Capture the cell that displays the provided text and extract its (X, Y) central coordinate. 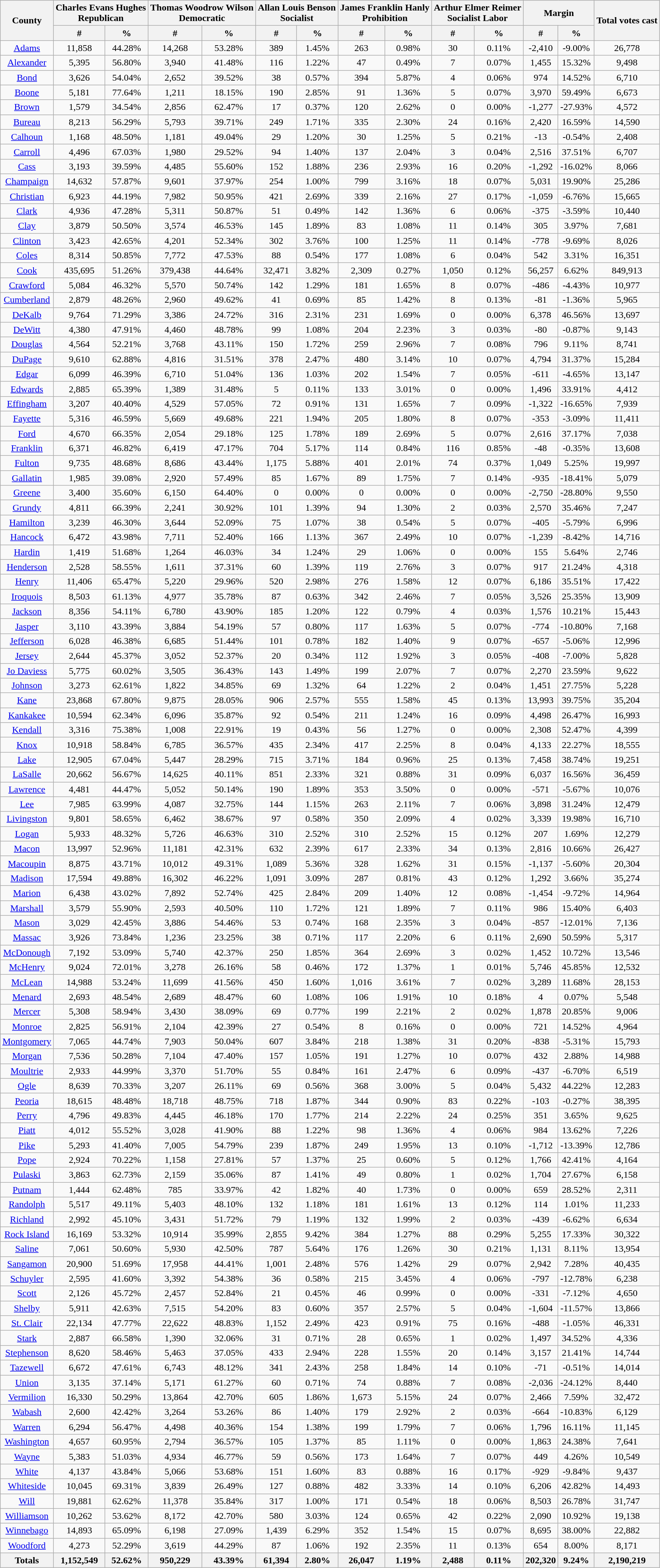
480 (361, 359)
16,710 (627, 819)
785 (175, 1190)
0.46% (318, 967)
17,422 (627, 582)
-4.43% (576, 285)
4,399 (627, 730)
3.50% (408, 789)
County (27, 20)
906 (276, 700)
Stark (27, 1338)
0.99% (408, 1293)
Effingham (27, 404)
4,412 (627, 389)
654 (541, 1545)
46.53% (229, 226)
3,505 (175, 670)
1.03% (318, 374)
Jackson (27, 611)
50.04% (229, 1041)
1.49% (318, 670)
4,485 (175, 166)
13.62% (576, 1130)
Massac (27, 938)
5,293 (79, 1145)
-103 (541, 1101)
137 (361, 152)
2,457 (175, 1293)
6,462 (175, 819)
368 (361, 1086)
143 (276, 670)
44.28% (127, 48)
-2,750 (541, 493)
46.18% (229, 1115)
12,479 (627, 804)
13,147 (627, 374)
29.52% (229, 152)
4,564 (79, 344)
47.40% (229, 1056)
14,964 (627, 893)
34.52% (576, 1338)
2,855 (276, 1234)
2.21% (408, 1012)
Jasper (27, 626)
151 (276, 1471)
14,744 (627, 1353)
321 (361, 774)
787 (276, 1249)
50.95% (229, 196)
42.45% (127, 923)
3,264 (175, 1412)
8,695 (541, 1531)
43.11% (229, 344)
42.31% (229, 848)
1.77% (318, 1115)
Lake (27, 760)
32,471 (276, 270)
15,793 (627, 1041)
Scott (27, 1293)
202,320 (541, 1560)
27.67% (576, 1175)
1,980 (175, 152)
Adams (27, 48)
8,440 (627, 1383)
7,005 (175, 1145)
Union (27, 1383)
-0.87% (576, 330)
305 (541, 226)
35.60% (127, 493)
5,031 (541, 181)
42.39% (229, 1027)
5,383 (79, 1457)
35.78% (229, 596)
125 (276, 434)
259 (361, 344)
50.85% (127, 256)
19,138 (627, 1516)
-1,059 (541, 196)
56.80% (127, 63)
3.61% (408, 982)
12,532 (627, 967)
5.15% (408, 1397)
14,625 (175, 774)
58.46% (127, 1353)
482 (361, 1486)
56.67% (127, 774)
0.45% (318, 1293)
2,689 (175, 997)
Randolph (27, 1205)
3,193 (79, 166)
0.98% (408, 48)
73.84% (127, 938)
2.31% (318, 315)
-929 (541, 1471)
52.29% (127, 1545)
10,977 (627, 285)
520 (276, 582)
51.44% (229, 641)
7,168 (627, 626)
35.84% (229, 1501)
1.13% (318, 537)
1.79% (408, 1427)
Vermilion (27, 1397)
100 (361, 241)
-9.69% (576, 241)
1.07% (318, 522)
1.11% (408, 1442)
3,110 (79, 626)
5,463 (175, 1353)
1.99% (408, 1219)
43.02% (127, 893)
9,764 (79, 315)
106 (361, 997)
-81 (541, 300)
5,570 (175, 285)
394 (361, 78)
11.68% (576, 982)
2,794 (175, 1442)
6,923 (79, 196)
0.79% (408, 611)
166 (276, 537)
14,716 (627, 537)
13,546 (627, 952)
67.03% (127, 152)
Arthur Elmer ReimerSocialist Labor (478, 13)
45.37% (127, 656)
154 (276, 1427)
379,438 (175, 270)
6,673 (627, 92)
0.57% (318, 78)
16.56% (576, 774)
2,570 (541, 508)
2.88% (576, 1056)
31,747 (627, 1501)
-48 (541, 448)
51.68% (127, 552)
7,892 (175, 893)
Franklin (27, 448)
1,576 (541, 611)
Greene (27, 493)
12,279 (627, 834)
2,516 (541, 152)
48.50% (127, 137)
60.02% (127, 670)
40.40% (127, 404)
54.46% (229, 923)
1,496 (541, 389)
49.31% (229, 863)
1.80% (408, 418)
5,228 (627, 686)
317 (276, 1501)
2.07% (408, 670)
1.91% (408, 997)
59.49% (576, 92)
13,866 (627, 1308)
42.63% (127, 1308)
42.42% (127, 1412)
42.50% (229, 1249)
218 (361, 1041)
110 (276, 908)
26.16% (229, 967)
2.20% (408, 938)
5,311 (175, 211)
8,172 (175, 1516)
254 (276, 181)
5,775 (79, 670)
2,992 (79, 1219)
1.29% (318, 285)
44.99% (127, 1071)
276 (361, 582)
6,403 (627, 908)
54.38% (229, 1279)
38,395 (627, 1101)
50.50% (127, 226)
-331 (541, 1293)
3,289 (541, 982)
-1,137 (541, 863)
1,131 (541, 1249)
23.59% (576, 670)
2,488 (453, 1560)
70.22% (127, 1160)
607 (276, 1041)
228 (361, 1353)
7,985 (79, 804)
DeWitt (27, 330)
2.30% (408, 122)
5,255 (541, 1234)
72 (276, 404)
0.25% (499, 1115)
8,875 (79, 863)
2,885 (79, 389)
41.56% (229, 982)
37.17% (576, 434)
8.00% (576, 1545)
2.01% (408, 463)
5,181 (79, 92)
168 (361, 923)
1,451 (541, 686)
McDonough (27, 952)
258 (361, 1367)
44.47% (127, 789)
9,801 (79, 819)
1,175 (276, 463)
-611 (541, 374)
3,644 (175, 522)
St. Clair (27, 1323)
13,997 (79, 848)
250 (276, 952)
-1,604 (541, 1308)
61.27% (229, 1383)
423 (361, 1323)
Kendall (27, 730)
0.78% (318, 641)
5,403 (175, 1205)
Totals (27, 1560)
58.55% (127, 567)
4,336 (627, 1338)
53.68% (229, 1471)
6,198 (175, 1531)
52.37% (229, 656)
35.99% (229, 1234)
97 (276, 819)
4,380 (79, 330)
11,145 (627, 1427)
75.38% (127, 730)
2,816 (541, 848)
48.75% (229, 1101)
7,065 (79, 1041)
-571 (541, 789)
14,893 (79, 1531)
173 (361, 1457)
54.04% (127, 78)
3,886 (175, 923)
580 (276, 1516)
3,898 (541, 804)
1,611 (175, 567)
2,190,219 (627, 1560)
13,993 (541, 700)
67.04% (127, 760)
21.24% (576, 567)
65.47% (127, 582)
6,780 (175, 611)
6,099 (79, 374)
6,096 (175, 715)
62.34% (127, 715)
3,940 (175, 63)
42.82% (576, 1486)
357 (361, 1308)
112 (361, 656)
6,129 (627, 1412)
55.90% (127, 908)
3.82% (318, 270)
48.68% (127, 463)
1.62% (408, 863)
389 (276, 48)
0.29% (499, 1234)
66.35% (127, 434)
401 (361, 463)
13,608 (627, 448)
31.51% (229, 359)
0.34% (318, 656)
41.60% (127, 1279)
Clay (27, 226)
36 (276, 1279)
11,699 (175, 982)
Ogle (27, 1086)
4,816 (175, 359)
5.25% (576, 463)
1.95% (408, 1145)
38.74% (576, 760)
2.93% (408, 166)
3,430 (175, 1012)
1.84% (408, 1367)
6,371 (79, 448)
2.96% (408, 344)
4,273 (79, 1545)
1,419 (79, 552)
5,317 (627, 938)
171 (361, 1501)
350 (361, 819)
161 (361, 1071)
-13.39% (576, 1145)
39.71% (229, 122)
3,431 (175, 1219)
3,574 (175, 226)
28,153 (627, 982)
2.92% (408, 1412)
48.78% (229, 330)
9,143 (627, 330)
659 (541, 1190)
63.99% (127, 804)
Thomas Woodrow WilsonDemocratic (202, 13)
6,438 (79, 893)
McHenry (27, 967)
11,411 (627, 418)
21.41% (576, 1353)
0.63% (318, 596)
136 (276, 374)
Carroll (27, 152)
47.17% (229, 448)
8,026 (627, 241)
58.84% (127, 745)
-408 (541, 656)
1,579 (79, 107)
8,686 (175, 463)
3,400 (79, 493)
2,879 (79, 300)
43.84% (127, 1471)
52.62% (127, 1560)
145 (276, 226)
12,786 (627, 1145)
27.75% (576, 686)
8,639 (79, 1086)
77.64% (127, 92)
54.11% (127, 611)
2,090 (541, 1516)
3.31% (576, 256)
1,292 (541, 878)
205 (361, 418)
28.52% (576, 1190)
-5.67% (576, 789)
3,028 (175, 1130)
56 (361, 730)
207 (541, 834)
433 (276, 1353)
17.33% (576, 1234)
41.90% (229, 1130)
950,229 (175, 1560)
15,665 (627, 196)
34.54% (127, 107)
35,274 (627, 878)
50.87% (229, 211)
328 (361, 863)
542 (541, 256)
6.62% (576, 270)
0.69% (318, 300)
46.56% (576, 315)
22,622 (175, 1323)
35.51% (576, 582)
15.32% (576, 63)
9.42% (318, 1234)
6,785 (175, 745)
Williamson (27, 1516)
435,695 (79, 270)
51.04% (229, 374)
155 (541, 552)
4,496 (79, 152)
1.55% (408, 1353)
-6.76% (576, 196)
7.28% (576, 1264)
48.83% (229, 1323)
18,615 (79, 1101)
10,914 (175, 1234)
4,572 (627, 107)
3.14% (408, 359)
1.41% (318, 1175)
3.65% (576, 1115)
3,884 (175, 626)
6,743 (175, 1367)
2,856 (175, 107)
37.51% (576, 152)
-12.01% (576, 923)
48.54% (127, 997)
4,201 (175, 241)
0.77% (318, 1012)
40,435 (627, 1264)
-9.00% (576, 48)
6,672 (79, 1367)
6,238 (627, 1279)
Woodford (27, 1545)
57.49% (229, 478)
Jersey (27, 656)
189 (361, 434)
2,595 (79, 1279)
6,419 (175, 448)
43 (453, 878)
16,302 (175, 878)
52.34% (229, 241)
2,159 (175, 1175)
5,828 (627, 656)
61.13% (127, 596)
1,001 (276, 1264)
-439 (541, 1219)
46.30% (127, 522)
Pike (27, 1145)
35,204 (627, 700)
7,711 (175, 537)
3.16% (408, 181)
47.91% (127, 330)
50.14% (229, 789)
5,740 (175, 952)
Sangamon (27, 1264)
131 (361, 404)
13,954 (627, 1249)
36.43% (229, 670)
7,515 (175, 1308)
157 (276, 1056)
-1,322 (541, 404)
51.26% (127, 270)
White (27, 1471)
202 (361, 374)
Boone (27, 92)
5,669 (175, 418)
124 (361, 1516)
6,028 (79, 641)
8,171 (627, 1545)
-4.65% (576, 374)
Christian (27, 196)
Clinton (27, 241)
LaSalle (27, 774)
10,440 (627, 211)
421 (276, 196)
-0.51% (576, 1367)
2,652 (175, 78)
5.88% (318, 463)
1,008 (175, 730)
2,746 (627, 552)
69.31% (127, 1486)
89 (361, 478)
20,304 (627, 863)
185 (276, 611)
2,593 (175, 908)
42.37% (229, 952)
47.77% (127, 1323)
425 (276, 893)
35.06% (229, 1175)
2,054 (175, 434)
16.59% (576, 122)
5,911 (79, 1308)
7,681 (627, 226)
8,741 (627, 344)
7,772 (175, 256)
-488 (541, 1323)
16.11% (576, 1427)
-5.06% (576, 641)
49.83% (127, 1115)
344 (361, 1101)
127 (276, 1486)
-10.80% (576, 626)
715 (276, 760)
DuPage (27, 359)
0.85% (499, 448)
1.32% (318, 686)
Total votes cast (627, 20)
-3.09% (576, 418)
849,913 (627, 270)
5,316 (79, 418)
Cook (27, 270)
12,283 (627, 1086)
-838 (541, 1041)
7,038 (627, 434)
6,150 (175, 493)
53.09% (127, 952)
46 (361, 1293)
51.70% (229, 1071)
11,378 (175, 1501)
3,879 (79, 226)
4,460 (175, 330)
53.32% (127, 1234)
215 (361, 1279)
11,233 (627, 1205)
2,408 (627, 137)
617 (361, 848)
3,316 (79, 730)
1.75% (408, 478)
1.78% (318, 434)
33.97% (229, 1190)
15.40% (576, 908)
44.22% (576, 1086)
4,977 (175, 596)
Will (27, 1501)
1,091 (276, 878)
3,423 (79, 241)
Winnebago (27, 1531)
239 (276, 1145)
Margin (559, 13)
1.86% (318, 1397)
-1.36% (576, 300)
11,406 (79, 582)
64 (361, 686)
50.60% (127, 1249)
55 (276, 1071)
2.98% (318, 582)
44.19% (127, 196)
53.24% (127, 982)
7,458 (541, 760)
-657 (541, 641)
48.47% (229, 997)
Putnam (27, 1190)
35.46% (576, 508)
56,257 (541, 270)
10,549 (627, 1457)
62.61% (127, 686)
47 (361, 63)
367 (361, 537)
Peoria (27, 1101)
50.29% (127, 1397)
-375 (541, 211)
704 (276, 448)
974 (541, 78)
4,936 (79, 211)
24.72% (229, 315)
Crawford (27, 285)
184 (361, 760)
Lee (27, 804)
55.52% (127, 1130)
384 (361, 1234)
632 (276, 848)
6,186 (541, 582)
-16.02% (576, 166)
3.97% (576, 226)
2,466 (541, 1397)
18,555 (627, 745)
45.10% (127, 1219)
32.75% (229, 804)
7,982 (175, 196)
54.20% (229, 1308)
718 (276, 1101)
8,620 (79, 1353)
6,685 (175, 641)
14,590 (627, 122)
6,158 (627, 1175)
8,314 (79, 256)
13,697 (627, 315)
Brown (27, 107)
7,104 (175, 1056)
41.40% (127, 1145)
52.96% (127, 848)
57.87% (127, 181)
40.11% (229, 774)
121 (361, 908)
6,707 (627, 152)
-1,277 (541, 107)
721 (541, 1027)
23,868 (79, 700)
Macoupin (27, 863)
2.34% (318, 745)
1,878 (541, 1012)
36,459 (627, 774)
26.47% (576, 715)
Iroquois (27, 596)
66.39% (127, 508)
5,395 (79, 63)
236 (361, 166)
14,268 (175, 48)
1,439 (276, 1531)
122 (361, 611)
2.23% (408, 330)
11,858 (79, 48)
3,526 (541, 596)
2.39% (318, 848)
18.15% (229, 92)
48.12% (229, 1367)
3.01% (408, 389)
7,641 (627, 1442)
45.72% (127, 1293)
-797 (541, 1279)
46.59% (127, 418)
40.36% (229, 1427)
11,181 (175, 848)
62.47% (229, 107)
-5.60% (576, 863)
1,211 (175, 92)
9,622 (627, 670)
61,394 (276, 1560)
42.65% (127, 241)
Pulaski (27, 1175)
DeKalb (27, 315)
Hancock (27, 537)
Hamilton (27, 522)
98 (361, 1130)
-437 (541, 1071)
39.52% (229, 78)
1.94% (318, 418)
Champaign (27, 181)
McLean (27, 982)
-9.72% (576, 893)
32,472 (627, 1397)
5,793 (175, 122)
10,262 (79, 1516)
52.09% (229, 522)
Stephenson (27, 1353)
1,673 (361, 1397)
7,192 (79, 952)
22,134 (79, 1323)
316 (276, 315)
5.36% (318, 863)
1,822 (175, 686)
31.24% (576, 804)
5,965 (627, 300)
6,996 (627, 522)
Cass (27, 166)
1,455 (541, 63)
Lawrence (27, 789)
Mason (27, 923)
7.59% (576, 1397)
30,322 (627, 1234)
9.11% (576, 344)
4,012 (79, 1130)
2,528 (79, 567)
450 (276, 982)
19 (276, 730)
1.67% (318, 478)
21 (276, 1293)
16,169 (79, 1234)
179 (361, 1412)
45.85% (576, 967)
2,690 (541, 938)
-2,410 (541, 48)
Ford (27, 434)
67.80% (127, 700)
364 (361, 952)
1.64% (408, 1457)
335 (361, 122)
3,970 (541, 92)
28.05% (229, 700)
23.25% (229, 938)
6,378 (541, 315)
-935 (541, 478)
16,993 (627, 715)
7,939 (627, 404)
Edgar (27, 374)
-5.79% (576, 522)
1,152 (276, 1323)
31.37% (576, 359)
1,389 (175, 389)
5,079 (627, 478)
9,437 (627, 1471)
435 (276, 745)
1.82% (318, 1190)
-1,239 (541, 537)
1.71% (318, 122)
-2,036 (541, 1383)
133 (361, 389)
2,942 (541, 1264)
342 (361, 596)
43.90% (229, 611)
105 (276, 1442)
46.03% (229, 552)
2.94% (318, 1353)
192 (361, 1545)
191 (361, 1056)
-3.59% (576, 211)
Shelby (27, 1308)
Jo Daviess (27, 670)
16,351 (627, 256)
9,625 (627, 1115)
3,029 (79, 923)
1,168 (79, 137)
6,634 (627, 1219)
26.49% (229, 1486)
-0.27% (576, 1101)
Henderson (27, 567)
8.11% (576, 1249)
54.19% (229, 626)
57.05% (229, 404)
211 (361, 715)
Pope (27, 1160)
6,294 (79, 1427)
Mercer (27, 1012)
44.64% (229, 270)
26.11% (229, 1086)
4,481 (79, 789)
Knox (27, 745)
2.46% (408, 596)
James Franklin HanlyProhibition (385, 13)
-486 (541, 285)
3,273 (79, 686)
1.92% (408, 656)
Douglas (27, 344)
47.28% (127, 211)
59 (276, 1457)
Macon (27, 848)
4,657 (79, 1442)
3,370 (175, 1071)
-8.42% (576, 537)
351 (541, 1115)
-7.12% (576, 1293)
0.15% (499, 863)
13,909 (627, 596)
56.29% (127, 122)
2.80% (318, 1560)
5,084 (79, 285)
10.21% (576, 611)
1,766 (541, 1160)
Livingston (27, 819)
6,206 (541, 1486)
-80 (541, 330)
152 (276, 166)
Grundy (27, 508)
53.62% (127, 1516)
0.90% (408, 1101)
10,076 (627, 789)
449 (541, 1457)
14,493 (627, 1486)
37.31% (229, 567)
1.45% (318, 48)
66.58% (127, 1338)
-27.93% (576, 107)
4,964 (627, 1027)
Fulton (27, 463)
48.48% (127, 1101)
1.18% (318, 1205)
-664 (541, 1412)
3,386 (175, 315)
52.40% (229, 537)
Hardin (27, 552)
2.25% (408, 745)
70.33% (127, 1086)
55.60% (229, 166)
25.35% (576, 596)
341 (276, 1367)
51.69% (127, 1264)
46.82% (127, 448)
4,670 (79, 434)
34.85% (229, 686)
Warren (27, 1427)
8,213 (79, 122)
302 (276, 241)
6,037 (541, 774)
3,626 (79, 78)
44.74% (127, 1041)
19.98% (576, 819)
2,126 (79, 1293)
38.00% (576, 1531)
Coles (27, 256)
9,610 (79, 359)
35.87% (229, 715)
20,662 (79, 774)
1.61% (408, 1205)
20.85% (576, 1012)
49.68% (229, 418)
50.74% (229, 285)
1,390 (175, 1338)
2,104 (175, 1027)
10,012 (175, 863)
Wabash (27, 1412)
9.24% (576, 1560)
182 (361, 641)
2.43% (318, 1367)
3.66% (576, 878)
2,644 (79, 656)
2,825 (79, 1027)
32.06% (229, 1338)
9,601 (175, 181)
-0.54% (576, 137)
39.08% (127, 478)
2,924 (79, 1160)
15,443 (627, 611)
-12.78% (576, 1279)
Washington (27, 1442)
0.81% (408, 878)
39.75% (576, 700)
4,529 (175, 404)
19.90% (576, 181)
3,135 (79, 1383)
176 (361, 1249)
-1.05% (576, 1323)
53.26% (229, 1412)
Cumberland (27, 300)
1,050 (453, 270)
62.88% (127, 359)
4,934 (175, 1457)
2,887 (79, 1338)
7,226 (627, 1130)
5,308 (79, 1012)
7,536 (79, 1056)
221 (276, 418)
150 (276, 344)
9,498 (627, 63)
26,427 (627, 848)
2.48% (318, 1264)
47.61% (127, 1367)
417 (361, 745)
-857 (541, 923)
16,330 (79, 1397)
44.41% (229, 1264)
-6.70% (576, 1071)
1,796 (541, 1427)
50.28% (127, 1056)
Bureau (27, 122)
43.98% (127, 537)
19,997 (627, 463)
170 (276, 1115)
19,881 (79, 1501)
3,278 (175, 967)
49.62% (229, 300)
1,158 (175, 1160)
46.39% (127, 374)
339 (361, 196)
-778 (541, 241)
2,933 (79, 1071)
38.09% (229, 1012)
28.29% (229, 760)
31.48% (229, 389)
5,726 (175, 834)
4,445 (175, 1115)
2.11% (408, 804)
46,331 (627, 1323)
46.22% (229, 878)
4,137 (79, 1471)
53.28% (229, 48)
6,519 (627, 1071)
-18.41% (576, 478)
22,882 (627, 1531)
22.27% (576, 745)
Rock Island (27, 1234)
0.01% (499, 967)
Bond (27, 78)
41 (276, 300)
2,241 (175, 508)
4,811 (79, 508)
10.92% (576, 1516)
41.48% (229, 63)
1,236 (175, 938)
26.78% (576, 1501)
56.47% (127, 1427)
33.91% (576, 389)
Allan Louis BensonSocialist (297, 13)
-24.12% (576, 1383)
Schuyler (27, 1279)
27.81% (229, 1160)
0.27% (408, 270)
Monroe (27, 1027)
1,181 (175, 137)
47.53% (229, 256)
99 (276, 330)
46.32% (127, 285)
49.11% (127, 1205)
Henry (27, 582)
Clark (27, 211)
9,006 (627, 1012)
-13 (541, 137)
12,996 (627, 641)
Jefferson (27, 641)
5,052 (175, 789)
46.63% (229, 834)
3,926 (79, 938)
51.72% (229, 1219)
-16.65% (576, 404)
-5.31% (576, 1041)
49.04% (229, 137)
5,746 (541, 967)
799 (361, 181)
-10.83% (576, 1412)
43.44% (229, 463)
9,024 (79, 967)
5.87% (408, 78)
4,087 (175, 804)
48.32% (127, 834)
0.74% (318, 923)
2.62% (408, 107)
14,632 (79, 181)
Fayette (27, 418)
Piatt (27, 1130)
3,239 (79, 522)
576 (361, 1264)
58.94% (127, 1012)
43.71% (127, 863)
Tazewell (27, 1367)
352 (361, 1531)
56.91% (127, 1027)
796 (541, 344)
Calhoun (27, 137)
5,066 (175, 1471)
52.47% (576, 730)
3.03% (318, 1516)
2.16% (408, 196)
7,061 (79, 1249)
10,045 (79, 1486)
1,264 (175, 552)
72.01% (127, 967)
231 (361, 315)
-1,454 (541, 893)
-405 (541, 522)
Edwards (27, 389)
4,164 (627, 1160)
119 (361, 567)
432 (541, 1056)
Morgan (27, 1056)
-28.80% (576, 493)
Kankakee (27, 715)
Montgomery (27, 1041)
1,863 (541, 1442)
2.04% (408, 152)
555 (361, 700)
Marion (27, 893)
40.50% (229, 908)
Moultrie (27, 1071)
1,049 (541, 463)
0.43% (318, 730)
353 (361, 789)
0.96% (408, 760)
2,600 (79, 1412)
2.85% (318, 92)
2,616 (541, 434)
3.76% (318, 241)
120 (361, 107)
22.91% (229, 730)
62.73% (127, 1175)
6,472 (79, 537)
Alexander (27, 63)
38.67% (229, 819)
6.29% (318, 1531)
17,594 (79, 878)
19,251 (627, 760)
37.14% (127, 1383)
Charles Evans HughesRepublican (101, 13)
12,905 (79, 760)
Logan (27, 834)
86 (276, 1412)
5.17% (318, 448)
172 (361, 967)
1,452 (541, 952)
51.03% (127, 1457)
58 (276, 967)
Saline (27, 1249)
1.26% (408, 1249)
3.71% (318, 760)
Richland (27, 1219)
15,284 (627, 359)
1,016 (361, 982)
1.73% (408, 1190)
7,903 (175, 1041)
13,864 (175, 1397)
51 (276, 211)
1,152,549 (79, 1560)
Gallatin (27, 478)
26,778 (627, 48)
29.18% (229, 434)
17 (276, 107)
-0.35% (576, 448)
917 (541, 567)
-6.62% (576, 1219)
2,420 (541, 122)
-353 (541, 418)
10.66% (576, 848)
26,047 (361, 1560)
54.79% (229, 1145)
24.38% (576, 1442)
40 (361, 1190)
144 (276, 804)
20,900 (79, 1264)
1.85% (318, 952)
4,794 (541, 359)
984 (541, 1130)
1.63% (408, 626)
2,311 (627, 1190)
5,447 (175, 760)
9,735 (79, 463)
-774 (541, 626)
30.92% (229, 508)
2,308 (541, 730)
46.77% (229, 1457)
3,392 (175, 1279)
9,550 (627, 493)
1.15% (318, 804)
2,920 (175, 478)
-1,292 (541, 166)
-71 (541, 1367)
5,220 (175, 582)
7,136 (627, 923)
8,356 (79, 611)
71.29% (127, 315)
2.22% (408, 1115)
3,863 (79, 1175)
37.97% (229, 181)
3,339 (541, 819)
62.62% (127, 1501)
18,718 (175, 1101)
4,133 (541, 745)
42.41% (576, 1160)
5,548 (627, 997)
Perry (27, 1115)
8,066 (627, 166)
37.05% (229, 1353)
48.26% (127, 300)
3,768 (175, 344)
-9.84% (576, 1471)
29.96% (229, 582)
45 (453, 700)
65.09% (127, 1531)
25,286 (627, 181)
91 (361, 92)
1.30% (408, 508)
3,619 (175, 1545)
5,930 (175, 1249)
1,985 (79, 478)
986 (541, 908)
1,497 (541, 1338)
14,014 (627, 1367)
1.01% (576, 1205)
1,444 (79, 1190)
-1,712 (541, 1145)
3.33% (408, 1486)
10,918 (79, 745)
2.84% (318, 893)
2,693 (79, 997)
605 (276, 1397)
1.05% (318, 1056)
3.84% (318, 1041)
3,839 (175, 1486)
-11.57% (576, 1308)
4.26% (576, 1457)
Whiteside (27, 1486)
4,650 (627, 1293)
39.59% (127, 166)
204 (361, 330)
52.84% (229, 1293)
2,960 (175, 300)
65.39% (127, 389)
851 (276, 774)
92 (276, 715)
28 (361, 1338)
Johnson (27, 686)
50.59% (576, 938)
3,052 (175, 656)
3.45% (408, 1279)
44.29% (229, 1545)
64.40% (229, 493)
10.72% (576, 952)
2.76% (408, 567)
Menard (27, 997)
214 (361, 1115)
10,594 (79, 715)
5,933 (79, 834)
2,270 (541, 670)
53 (276, 923)
0.18% (499, 997)
Marshall (27, 908)
49 (361, 1175)
79 (276, 1219)
5,171 (175, 1383)
48.10% (229, 1205)
3.09% (318, 878)
52.74% (229, 893)
27.09% (229, 1531)
3.00% (408, 1086)
4,796 (79, 1115)
46.38% (127, 641)
49.88% (127, 878)
209 (361, 893)
3,157 (541, 1353)
Wayne (27, 1457)
1,089 (276, 863)
1,704 (541, 1175)
Kane (27, 700)
2.09% (408, 819)
1.88% (318, 166)
4,318 (627, 567)
9,875 (175, 700)
5,432 (541, 1086)
62.48% (127, 1190)
52.21% (127, 344)
-7.00% (576, 656)
3,579 (79, 908)
7,247 (627, 508)
5,517 (79, 1205)
60.95% (127, 1442)
58.65% (127, 819)
378 (276, 359)
Madison (27, 878)
17,958 (175, 1264)
287 (361, 878)
2,309 (361, 270)
9 (453, 641)
177 (361, 256)
